From the cell containing the given text, extract its center point as (x, y) coordinate. 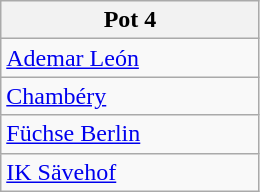
Pot 4 (130, 20)
IK Sävehof (130, 172)
Ademar León (130, 58)
Chambéry (130, 96)
Füchse Berlin (130, 134)
